Scan for the cell matching the given text and deliver its (x, y) coordinate at center. 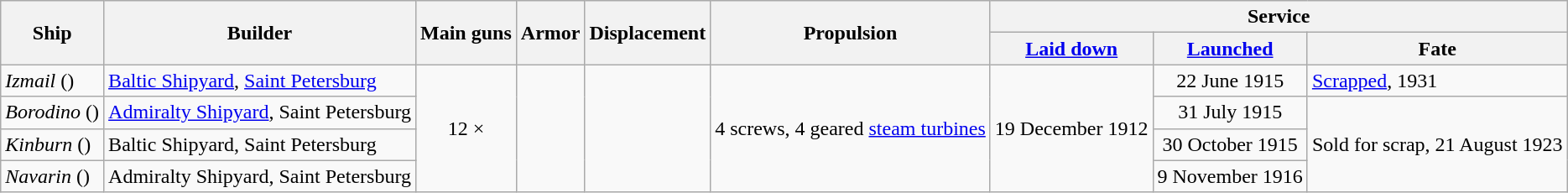
22 June 1915 (1230, 81)
Navarin () (52, 176)
Laid down (1071, 49)
Armor (550, 33)
31 July 1915 (1230, 112)
Sold for scrap, 21 August 1923 (1437, 144)
Borodino () (52, 112)
9 November 1916 (1230, 176)
12 × (466, 128)
30 October 1915 (1230, 144)
Launched (1230, 49)
Fate (1437, 49)
Propulsion (851, 33)
Displacement (648, 33)
19 December 1912 (1071, 128)
Main guns (466, 33)
Ship (52, 33)
4 screws, 4 geared steam turbines (851, 128)
Service (1279, 17)
Izmail () (52, 81)
Scrapped, 1931 (1437, 81)
Builder (260, 33)
Kinburn () (52, 144)
